Determine the (x, y) coordinate at the center of the cell enclosing the given text.  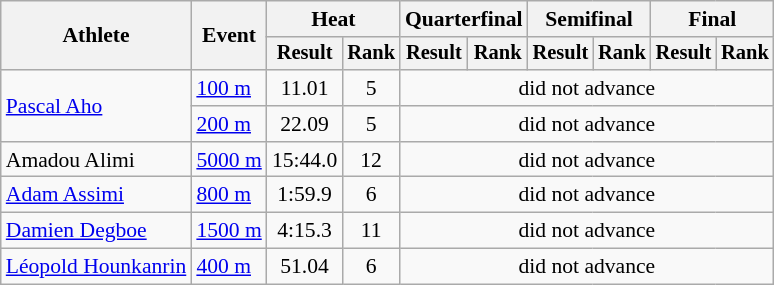
11.01 (304, 88)
Adam Assimi (96, 195)
200 m (228, 124)
Pascal Aho (96, 106)
Final (712, 19)
Quarterfinal (464, 19)
15:44.0 (304, 160)
800 m (228, 195)
22.09 (304, 124)
Damien Degboe (96, 231)
100 m (228, 88)
12 (371, 160)
5000 m (228, 160)
Athlete (96, 36)
1:59.9 (304, 195)
51.04 (304, 267)
4:15.3 (304, 231)
Léopold Hounkanrin (96, 267)
Amadou Alimi (96, 160)
1500 m (228, 231)
400 m (228, 267)
Event (228, 36)
Heat (334, 19)
11 (371, 231)
Semifinal (590, 19)
